Scan for the cell matching the given text and deliver its (X, Y) coordinate at center. 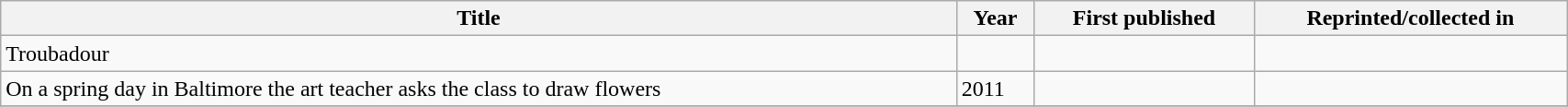
Year (996, 18)
Troubadour (479, 53)
2011 (996, 89)
Reprinted/collected in (1411, 18)
On a spring day in Baltimore the art teacher asks the class to draw flowers (479, 89)
First published (1145, 18)
Title (479, 18)
